Pinpoint the cell where the given text exists, returning its (x, y) midpoint coordinate. 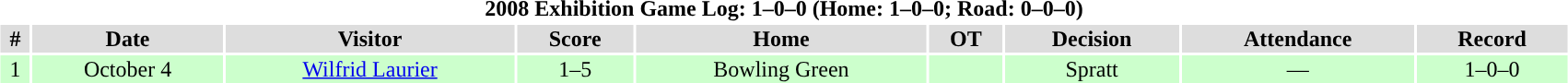
Attendance (1297, 39)
Bowling Green (781, 69)
Date (127, 39)
— (1297, 69)
1 (16, 69)
1–0–0 (1492, 69)
Spratt (1092, 69)
Decision (1092, 39)
OT (965, 39)
Home (781, 39)
Record (1492, 39)
1–5 (575, 69)
Score (575, 39)
# (16, 39)
Visitor (370, 39)
October 4 (127, 69)
Wilfrid Laurier (370, 69)
